Find where the given text appears and provide that cell's center as (X, Y) coordinate. 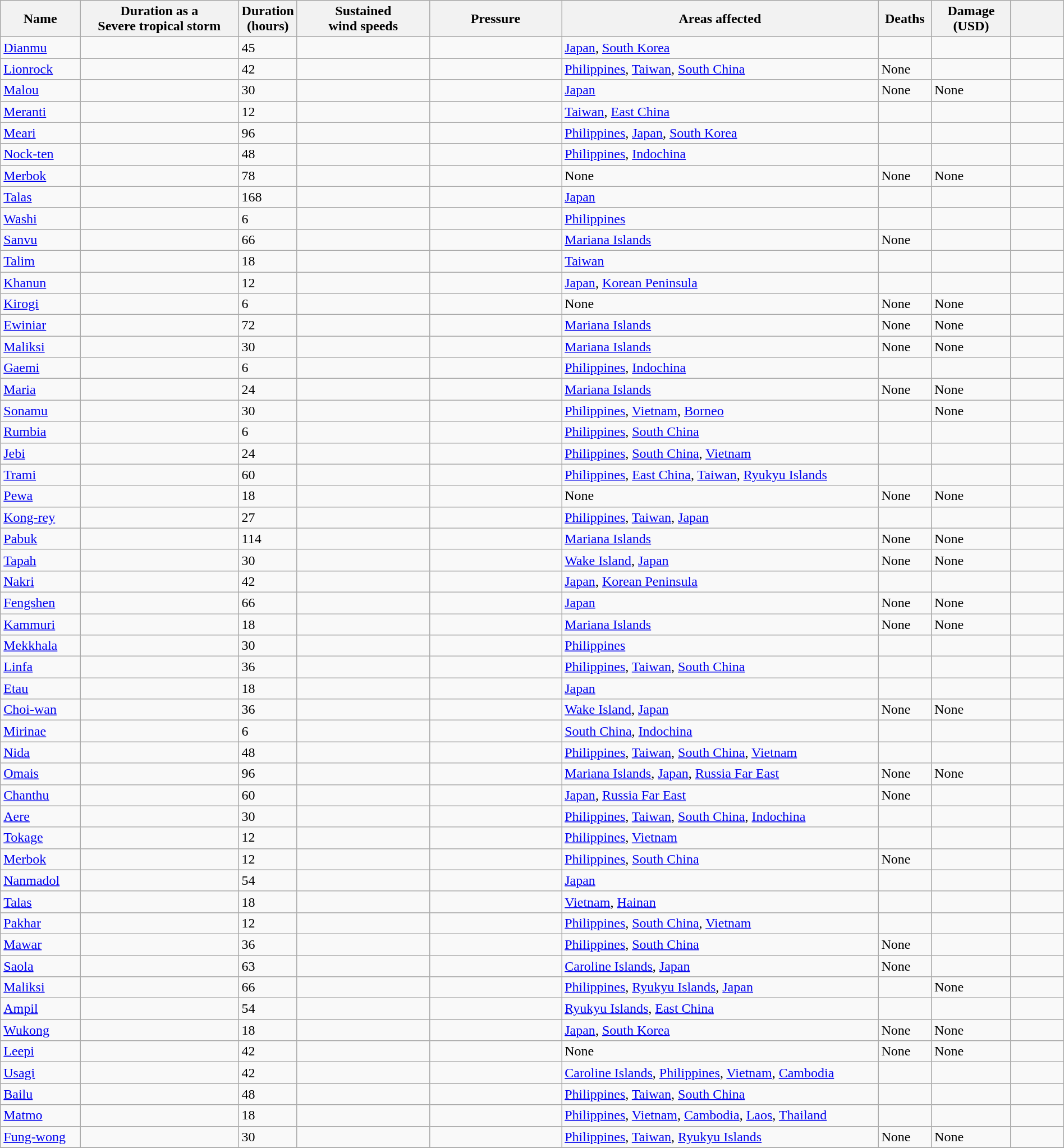
Rumbia (40, 432)
Leepi (40, 1051)
Mariana Islands, Japan, Russia Far East (720, 774)
Mirinae (40, 731)
Dianmu (40, 48)
Philippines, Taiwan, Japan (720, 517)
Trami (40, 475)
Linfa (40, 667)
Nida (40, 752)
Talim (40, 261)
Nock-ten (40, 154)
Duration(hours) (268, 19)
Areas affected (720, 19)
78 (268, 176)
Pressure (496, 19)
Jebi (40, 453)
Chanthu (40, 795)
Fung-wong (40, 1137)
Etau (40, 688)
Philippines, Taiwan, Ryukyu Islands (720, 1137)
Tokage (40, 838)
Sustainedwind speeds (363, 19)
Aere (40, 816)
Meari (40, 133)
Pewa (40, 496)
Choi-wan (40, 710)
Malou (40, 90)
Mawar (40, 944)
Philippines, East China, Taiwan, Ryukyu Islands (720, 475)
Kong-rey (40, 517)
114 (268, 539)
Fengshen (40, 603)
Sanvu (40, 240)
Saola (40, 966)
Pakhar (40, 923)
Khanun (40, 282)
Philippines, Vietnam (720, 838)
Ryukyu Islands, East China (720, 1009)
Matmo (40, 1115)
168 (268, 197)
Lionrock (40, 69)
Philippines, Taiwan, South China, Vietnam (720, 752)
Wukong (40, 1030)
Philippines, Vietnam, Borneo (720, 411)
Usagi (40, 1073)
Philippines, Taiwan, South China, Indochina (720, 816)
27 (268, 517)
Kirogi (40, 304)
Caroline Islands, Japan (720, 966)
Sonamu (40, 411)
Bailu (40, 1094)
Taiwan, East China (720, 112)
Nakri (40, 581)
Japan, Russia Far East (720, 795)
Nanmadol (40, 880)
45 (268, 48)
Ampil (40, 1009)
Washi (40, 218)
Meranti (40, 112)
Name (40, 19)
Taiwan (720, 261)
Kammuri (40, 624)
Omais (40, 774)
Philippines, Ryukyu Islands, Japan (720, 988)
Ewiniar (40, 325)
72 (268, 325)
63 (268, 966)
Philippines, Vietnam, Cambodia, Laos, Thailand (720, 1115)
Caroline Islands, Philippines, Vietnam, Cambodia (720, 1073)
Maria (40, 389)
Damage(USD) (971, 19)
Philippines, Japan, South Korea (720, 133)
Vietnam, Hainan (720, 902)
Gaemi (40, 368)
Mekkhala (40, 646)
Duration as aSevere tropical storm (159, 19)
South China, Indochina (720, 731)
Deaths (905, 19)
Tapah (40, 560)
Pabuk (40, 539)
